Locate the cell with the specified text and output its (x, y) center coordinate. 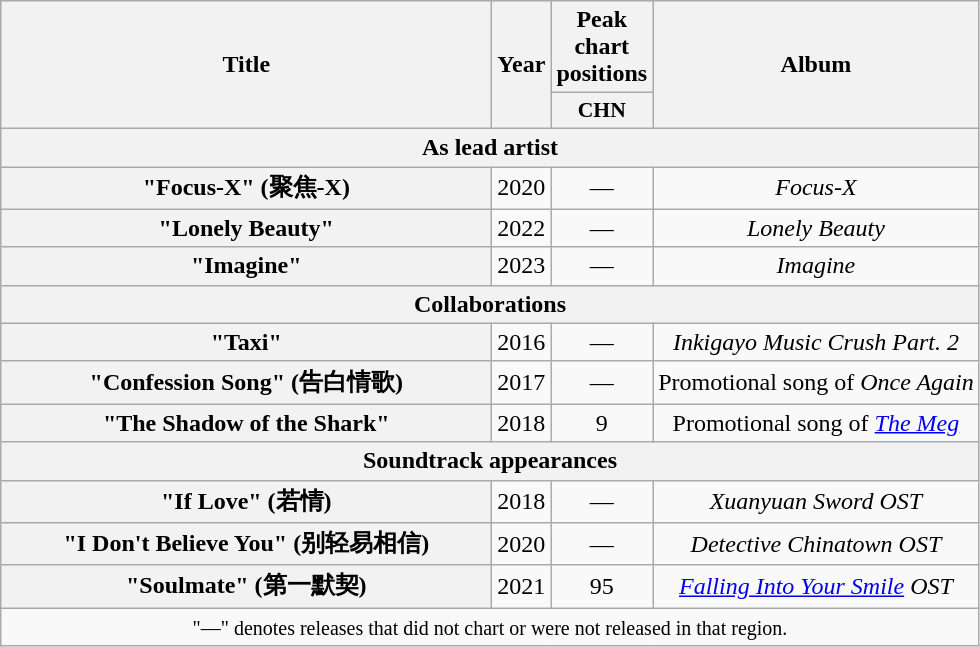
"The Shadow of the Shark" (246, 423)
"Lonely Beauty" (246, 228)
Soundtrack appearances (490, 461)
"Imagine" (246, 266)
Xuanyuan Sword OST (816, 502)
Promotional song of The Meg (816, 423)
2017 (522, 382)
"Taxi" (246, 342)
"If Love" (若情) (246, 502)
Collaborations (490, 304)
Falling Into Your Smile OST (816, 586)
"Confession Song" (告白情歌) (246, 382)
2022 (522, 228)
"Soulmate" (第一默契) (246, 586)
Inkigayo Music Crush Part. 2 (816, 342)
Imagine (816, 266)
Focus-X (816, 188)
Promotional song of Once Again (816, 382)
"I Don't Believe You" (别轻易相信) (246, 544)
2021 (522, 586)
9 (602, 423)
"Focus-X" (聚焦-X) (246, 188)
2023 (522, 266)
As lead artist (490, 147)
Detective Chinatown OST (816, 544)
95 (602, 586)
Peak chart positions (602, 47)
Lonely Beauty (816, 228)
CHN (602, 111)
"—" denotes releases that did not chart or were not released in that region. (490, 627)
Year (522, 65)
Album (816, 65)
Title (246, 65)
2016 (522, 342)
